For the text-containing cell, return its midpoint in [X, Y] coordinate format. 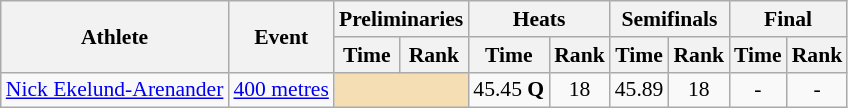
Nick Ekelund-Arenander [115, 90]
Preliminaries [401, 19]
Athlete [115, 36]
45.45 Q [508, 90]
400 metres [280, 90]
Final [788, 19]
45.89 [640, 90]
Event [280, 36]
Heats [538, 19]
Semifinals [670, 19]
